Return (x, y) of the center of cell containing provided text 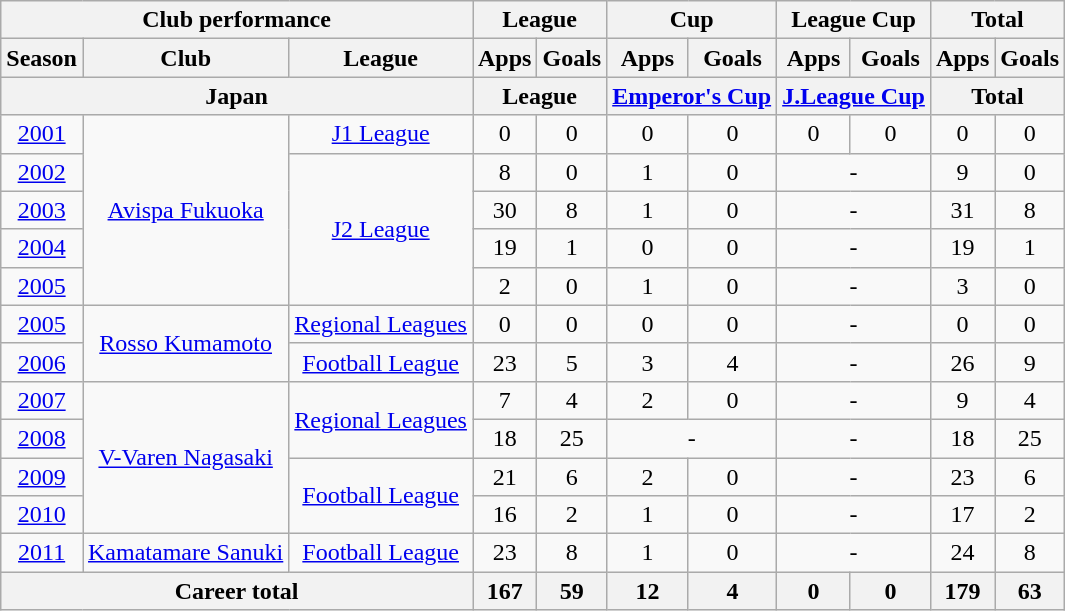
167 (504, 591)
Rosso Kumamoto (185, 343)
63 (1030, 591)
Cup (692, 20)
17 (962, 515)
Avispa Fukuoka (185, 210)
Season (42, 58)
2004 (42, 248)
21 (504, 477)
26 (962, 362)
5 (572, 362)
16 (504, 515)
179 (962, 591)
30 (504, 210)
Japan (237, 96)
59 (572, 591)
J2 League (381, 229)
Club (185, 58)
2010 (42, 515)
Kamatamare Sanuki (185, 553)
12 (648, 591)
2009 (42, 477)
2008 (42, 438)
V-Varen Nagasaki (185, 457)
Club performance (237, 20)
J1 League (381, 134)
7 (504, 400)
2011 (42, 553)
J.League Cup (854, 96)
2003 (42, 210)
2001 (42, 134)
2007 (42, 400)
2002 (42, 172)
League Cup (854, 20)
31 (962, 210)
2006 (42, 362)
24 (962, 553)
Emperor's Cup (692, 96)
Career total (237, 591)
